For the text-containing cell, return its midpoint in (x, y) coordinate format. 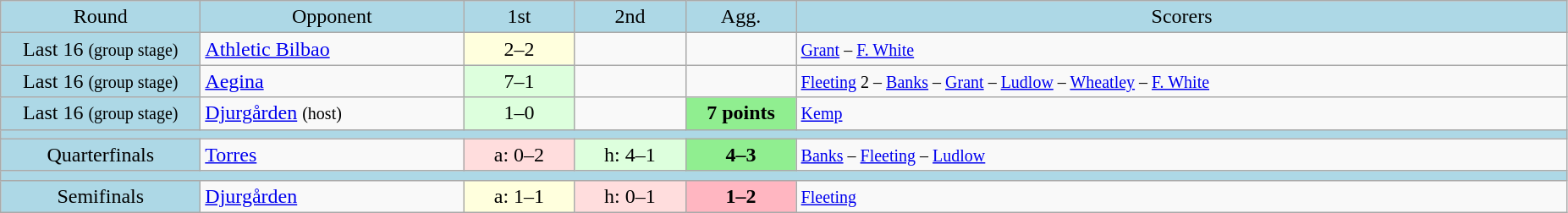
Fleeting (1181, 196)
Scorers (1181, 17)
4–3 (741, 155)
Round (101, 17)
Torres (332, 155)
a: 1–1 (520, 196)
2nd (630, 17)
Djurgården (332, 196)
a: 0–2 (520, 155)
Agg. (741, 17)
7–1 (520, 81)
1st (520, 17)
h: 0–1 (630, 196)
2–2 (520, 49)
Grant – F. White (1181, 49)
1–0 (520, 113)
Kemp (1181, 113)
Quarterfinals (101, 155)
Djurgården (host) (332, 113)
Opponent (332, 17)
7 points (741, 113)
Semifinals (101, 196)
Fleeting 2 – Banks – Grant – Ludlow – Wheatley – F. White (1181, 81)
Banks – Fleeting – Ludlow (1181, 155)
Aegina (332, 81)
h: 4–1 (630, 155)
Athletic Bilbao (332, 49)
1–2 (741, 196)
